Identify which cell holds the provided text, then report its (x, y) central coordinate. 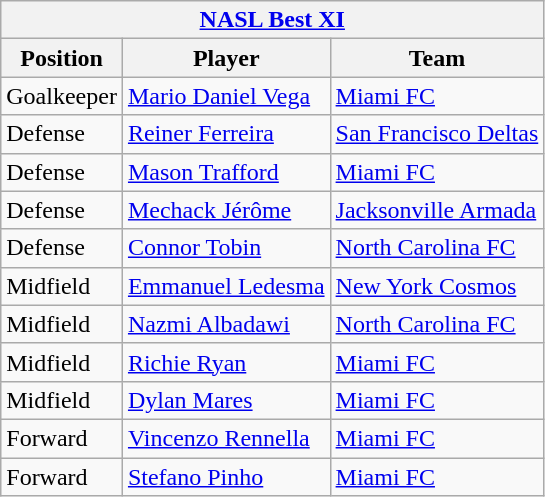
Player (226, 58)
Emmanuel Ledesma (226, 286)
Nazmi Albadawi (226, 324)
San Francisco Deltas (437, 134)
Connor Tobin (226, 248)
Dylan Mares (226, 400)
Richie Ryan (226, 362)
New York Cosmos (437, 286)
Team (437, 58)
Mechack Jérôme (226, 210)
Vincenzo Rennella (226, 438)
Jacksonville Armada (437, 210)
Mario Daniel Vega (226, 96)
Mason Trafford (226, 172)
Reiner Ferreira (226, 134)
Stefano Pinho (226, 477)
NASL Best XI (272, 20)
Position (62, 58)
Goalkeeper (62, 96)
